Provide the (x, y) coordinate of the cell's center where the given text is located.  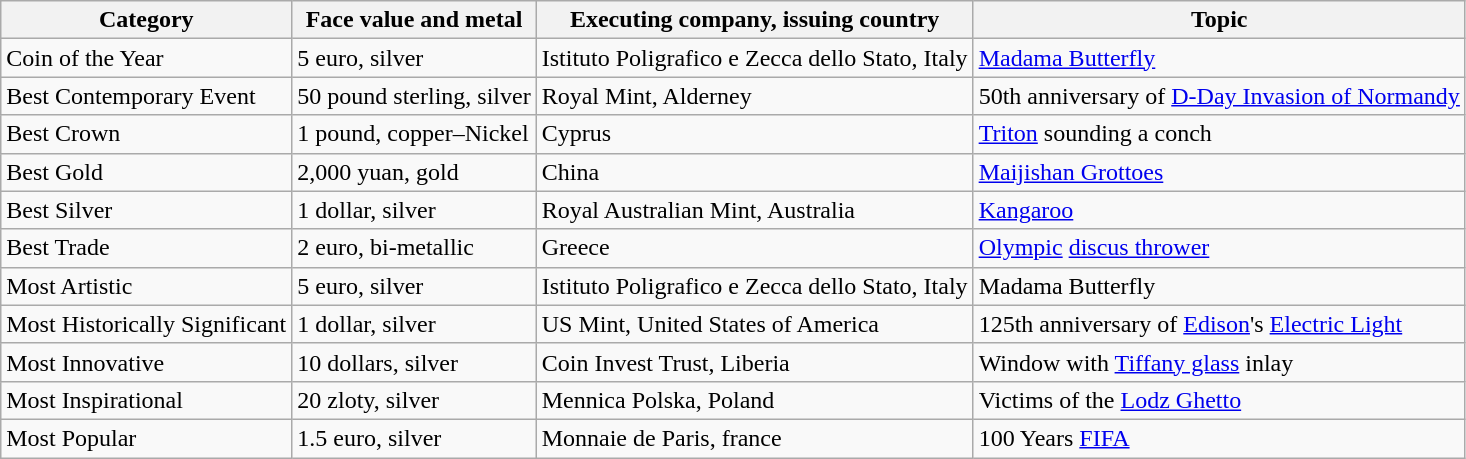
Coin of the Year (146, 58)
Most Artistic (146, 286)
Best Contemporary Event (146, 96)
50th anniversary of D-Day Invasion of Normandy (1219, 96)
Royal Mint, Alderney (754, 96)
Executing company, issuing country (754, 20)
2,000 yuan, gold (414, 172)
100 Years FIFA (1219, 438)
Category (146, 20)
Coin Invest Trust, Liberia (754, 362)
Most Inspirational (146, 400)
Best Trade (146, 248)
20 zloty, silver (414, 400)
125th anniversary of Edison's Electric Light (1219, 324)
2 euro, bi-metallic (414, 248)
Olympic discus thrower (1219, 248)
1.5 euro, silver (414, 438)
Window with Tiffany glass inlay (1219, 362)
Most Historically Significant (146, 324)
Triton sounding a conch (1219, 134)
Best Crown (146, 134)
Face value and metal (414, 20)
50 pound sterling, silver (414, 96)
1 pound, copper–Nickel (414, 134)
Greece (754, 248)
China (754, 172)
Mennica Polska, Poland (754, 400)
Best Silver (146, 210)
US Mint, United States of America (754, 324)
Best Gold (146, 172)
Royal Australian Mint, Australia (754, 210)
Topic (1219, 20)
Maijishan Grottoes (1219, 172)
Most Innovative (146, 362)
Cyprus (754, 134)
Kangaroo (1219, 210)
10 dollars, silver (414, 362)
Monnaie de Paris, france (754, 438)
Victims of the Lodz Ghetto (1219, 400)
Most Popular (146, 438)
